Detect which cell encompasses the target text, then output its (X, Y) center coordinate. 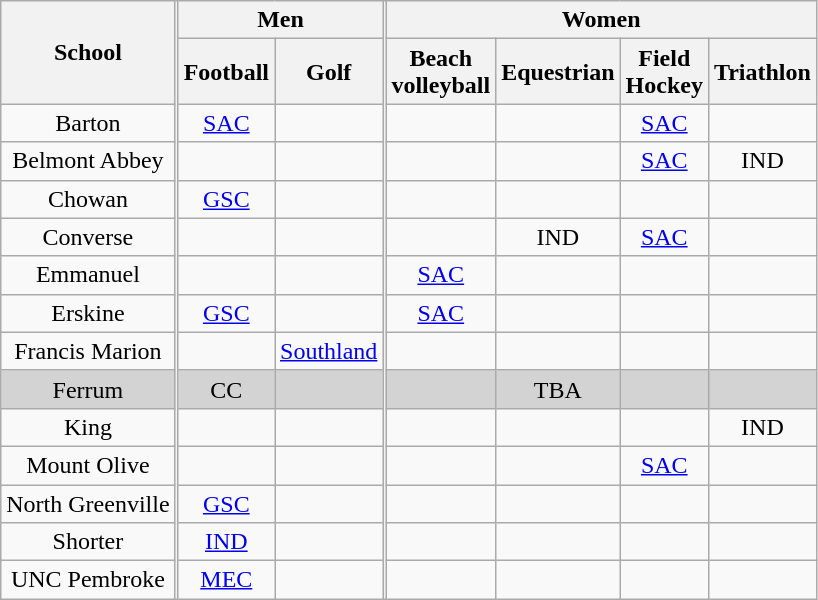
Francis Marion (88, 351)
Triathlon (762, 72)
Football (226, 72)
Belmont Abbey (88, 161)
Converse (88, 237)
FieldHockey (664, 72)
MEC (226, 580)
Chowan (88, 199)
Golf (328, 72)
King (88, 427)
Southland (328, 351)
Men (280, 20)
Equestrian (558, 72)
Shorter (88, 542)
Ferrum (88, 389)
School (88, 52)
CC (226, 389)
Barton (88, 123)
North Greenville (88, 503)
TBA (558, 389)
Erskine (88, 313)
Women (602, 20)
Emmanuel (88, 275)
Mount Olive (88, 465)
UNC Pembroke (88, 580)
Beachvolleyball (441, 72)
